Return (X, Y) of the center of cell containing provided text 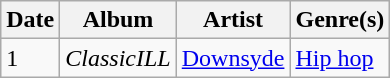
ClassicILL (118, 58)
Downsyde (233, 58)
Album (118, 20)
Genre(s) (340, 20)
1 (30, 58)
Artist (233, 20)
Date (30, 20)
Hip hop (340, 58)
